For the text-containing cell, return its midpoint in (x, y) coordinate format. 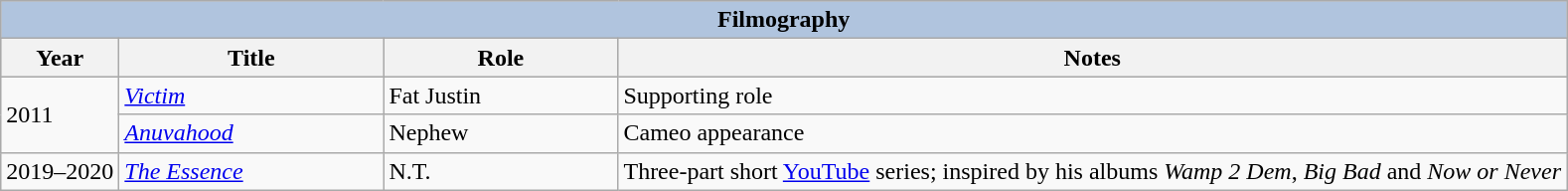
Notes (1093, 58)
The Essence (251, 171)
Role (501, 58)
Anuvahood (251, 133)
Fat Justin (501, 95)
Supporting role (1093, 95)
Year (60, 58)
Three-part short YouTube series; inspired by his albums Wamp 2 Dem, Big Bad and Now or Never (1093, 171)
Title (251, 58)
Filmography (784, 20)
2011 (60, 114)
Cameo appearance (1093, 133)
Nephew (501, 133)
Victim (251, 95)
2019–2020 (60, 171)
N.T. (501, 171)
